For the text-containing cell, return its midpoint in (x, y) coordinate format. 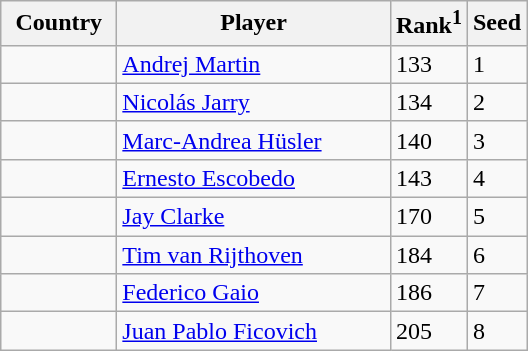
186 (428, 293)
Player (254, 24)
140 (428, 140)
134 (428, 102)
Federico Gaio (254, 293)
2 (496, 102)
Ernesto Escobedo (254, 178)
Rank1 (428, 24)
Nicolás Jarry (254, 102)
Jay Clarke (254, 217)
Marc-Andrea Hüsler (254, 140)
Seed (496, 24)
1 (496, 64)
8 (496, 331)
205 (428, 331)
6 (496, 255)
Andrej Martin (254, 64)
143 (428, 178)
Country (59, 24)
184 (428, 255)
Tim van Rijthoven (254, 255)
7 (496, 293)
3 (496, 140)
5 (496, 217)
133 (428, 64)
4 (496, 178)
Juan Pablo Ficovich (254, 331)
170 (428, 217)
